Identify which cell holds the provided text, then report its [x, y] central coordinate. 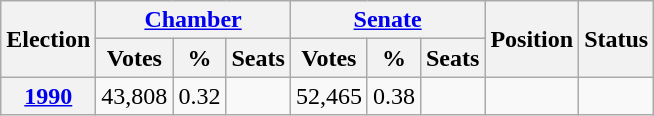
0.32 [200, 96]
Senate [388, 20]
52,465 [328, 96]
43,808 [134, 96]
Position [532, 39]
Election [48, 39]
Chamber [194, 20]
0.38 [394, 96]
1990 [48, 96]
Status [616, 39]
